Output the [x, y] coordinate of the center of the cell containing the given text.  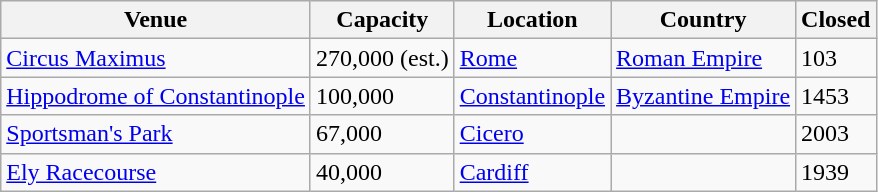
1939 [836, 172]
1453 [836, 96]
Cicero [532, 134]
Closed [836, 20]
Hippodrome of Constantinople [156, 96]
Rome [532, 58]
Location [532, 20]
Ely Racecourse [156, 172]
103 [836, 58]
100,000 [382, 96]
Capacity [382, 20]
Venue [156, 20]
270,000 (est.) [382, 58]
Constantinople [532, 96]
Roman Empire [704, 58]
40,000 [382, 172]
Byzantine Empire [704, 96]
67,000 [382, 134]
Circus Maximus [156, 58]
Country [704, 20]
Cardiff [532, 172]
Sportsman's Park [156, 134]
2003 [836, 134]
